For the text-containing cell, return its midpoint in [X, Y] coordinate format. 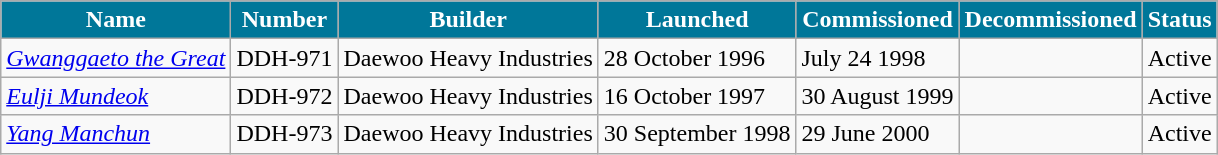
28 October 1996 [697, 58]
Builder [468, 20]
Yang Manchun [116, 134]
Number [284, 20]
16 October 1997 [697, 96]
Name [116, 20]
Launched [697, 20]
DDH-972 [284, 96]
Gwanggaeto the Great [116, 58]
Decommissioned [1050, 20]
29 June 2000 [878, 134]
30 September 1998 [697, 134]
Eulji Mundeok [116, 96]
30 August 1999 [878, 96]
DDH-973 [284, 134]
Commissioned [878, 20]
Status [1180, 20]
July 24 1998 [878, 58]
DDH-971 [284, 58]
